Scan for the cell matching the given text and deliver its [X, Y] coordinate at center. 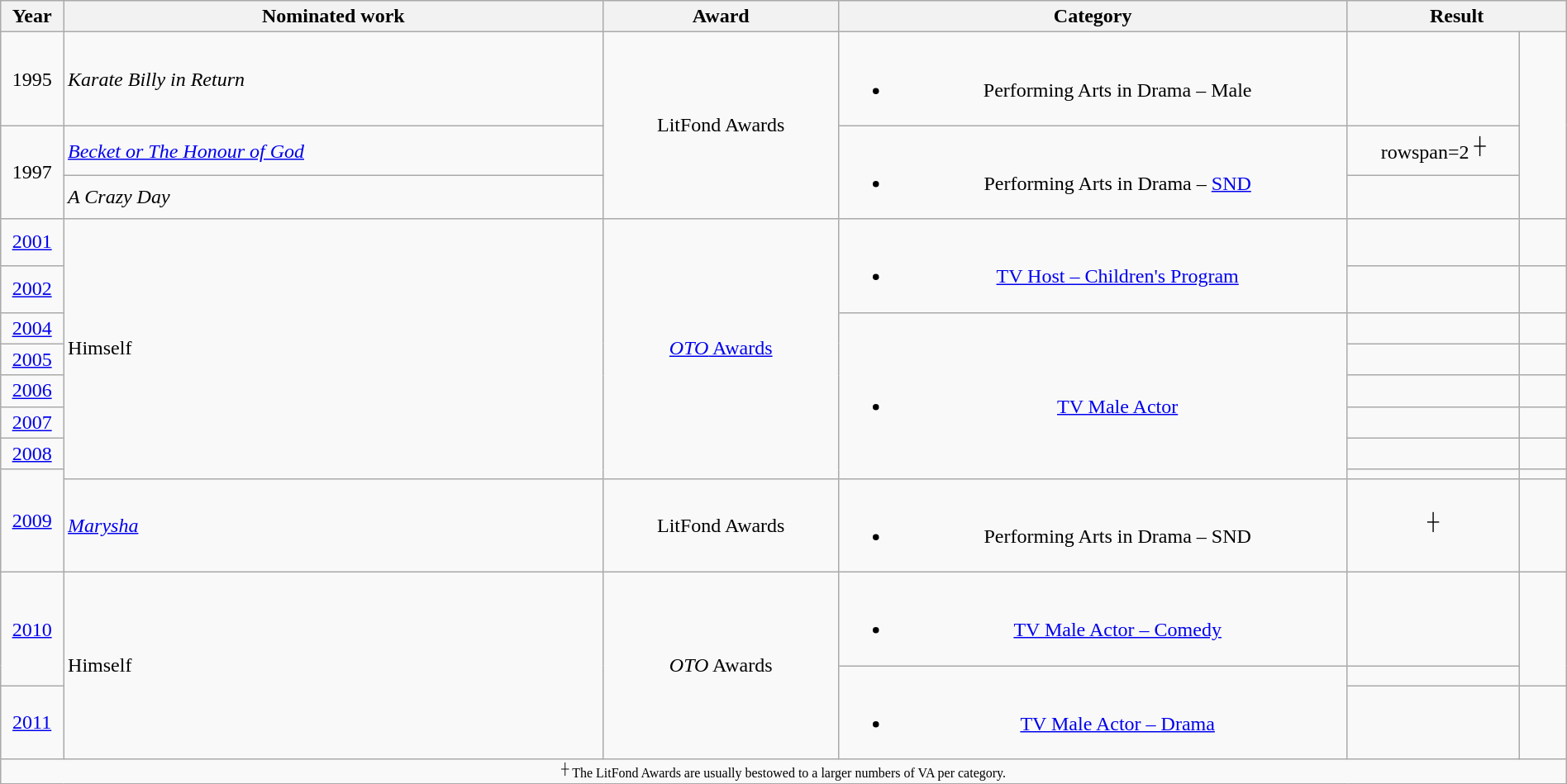
2006 [32, 391]
Result [1456, 17]
A Crazy Day [334, 197]
2005 [32, 359]
Nominated work [334, 17]
TV Host – Children's Program [1093, 266]
1997 [32, 172]
Karate Billy in Return [334, 79]
Becket or The Honour of God [334, 150]
2007 [32, 422]
Performing Arts in Drama – Male [1093, 79]
Category [1093, 17]
TV Male Actor – Comedy [1093, 618]
┼ The LitFond Awards are usually bestowed to a larger numbers of VA per category. [783, 772]
Marysha [334, 525]
rowspan=2 ┼ [1433, 150]
Award [721, 17]
2008 [32, 454]
2002 [32, 289]
2009 [32, 520]
TV Male Actor – Drama [1093, 712]
TV Male Actor [1093, 395]
2010 [32, 630]
Year [32, 17]
2011 [32, 723]
┼ [1433, 525]
1995 [32, 79]
2004 [32, 328]
2001 [32, 243]
